Find where the given text appears and provide that cell's center as [x, y] coordinate. 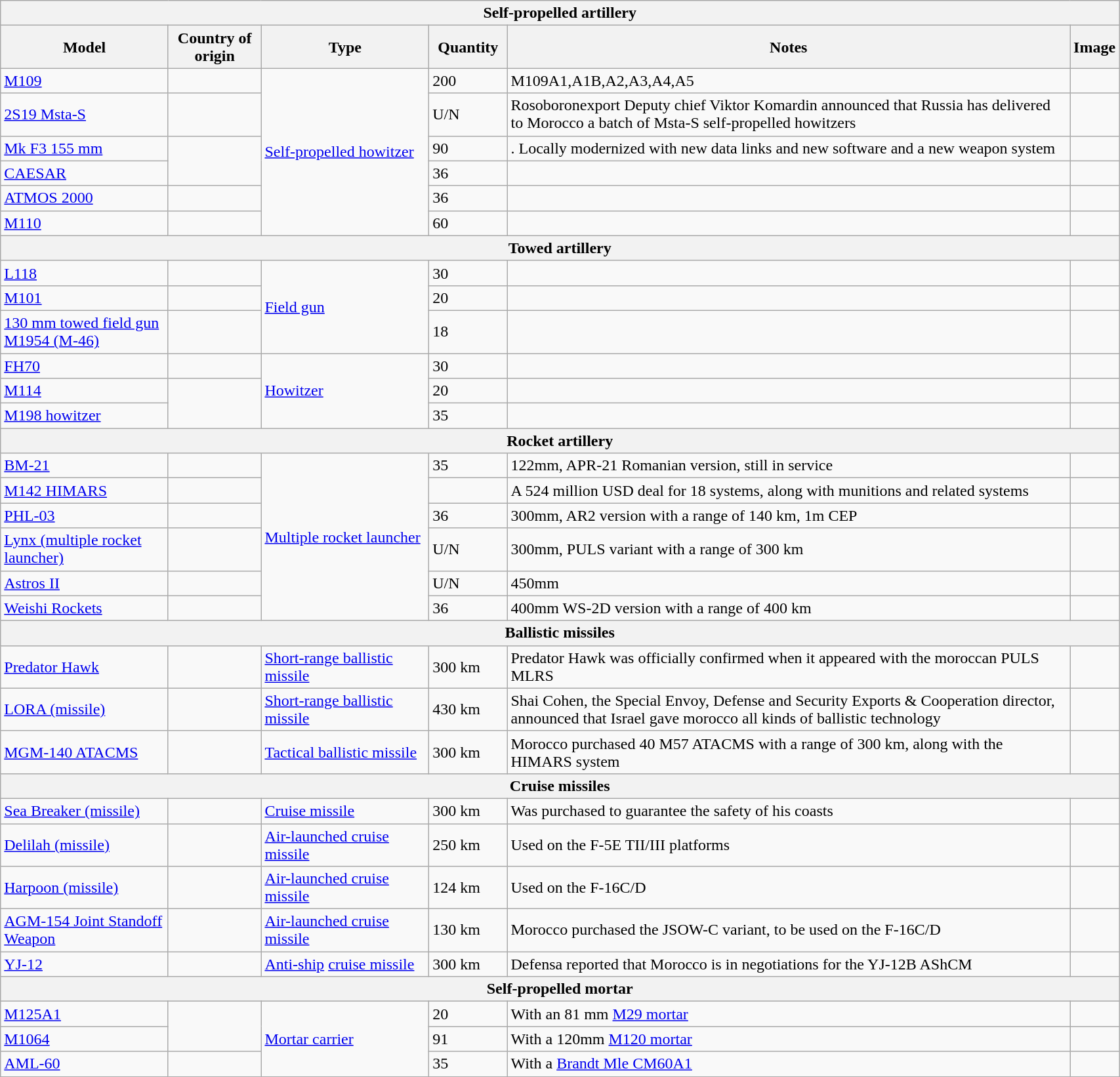
Harpoon (missile) [85, 888]
450mm [789, 583]
300mm, AR2 version with a range of 140 km, 1m CEP [789, 516]
YJ-12 [85, 964]
With a 120mm M120 mortar [789, 1039]
Defensa reported that Morocco is in negotiations for the YJ-12B AShCM [789, 964]
Cruise missiles [560, 786]
60 [468, 223]
Weishi Rockets [85, 608]
Mk F3 155 mm [85, 148]
Delilah (missile) [85, 845]
90 [468, 148]
122mm, APR-21 Romanian version, still in service [789, 466]
Morocco purchased the JSOW-C variant, to be used on the F-16C/D [789, 930]
300mm, PULS variant with a range of 300 km [789, 550]
With an 81 mm M29 mortar [789, 1014]
L118 [85, 273]
Type [345, 47]
FH70 [85, 365]
200 [468, 81]
M198 howitzer [85, 416]
BM-21 [85, 466]
130 km [468, 930]
130 mm towed field gun M1954 (M-46) [85, 332]
M110 [85, 223]
Sea Breaker (missile) [85, 811]
Self-propelled mortar [560, 989]
Used on the F-5E TII/III platforms [789, 845]
AGM-154 Joint Standoff Weapon [85, 930]
Rosoboronexport Deputy chief Viktor Komardin announced that Russia has delivered to Morocco a batch of Msta-S self-propelled howitzers [789, 114]
430 km [468, 710]
Towed artillery [560, 248]
2S19 Msta-S [85, 114]
Was purchased to guarantee the safety of his coasts [789, 811]
. Locally modernized with new data links and new software and a new weapon system [789, 148]
Notes [789, 47]
CAESAR [85, 173]
LORA (missile) [85, 710]
Image [1094, 47]
Model [85, 47]
Predator Hawk was officially confirmed when it appeared with the moroccan PULS MLRS [789, 666]
18 [468, 332]
Anti-ship cruise missile [345, 964]
PHL-03 [85, 516]
91 [468, 1039]
M109A1,A1B,A2,A3,A4,A5 [789, 81]
M109 [85, 81]
Country of origin [214, 47]
Multiple rocket launcher [345, 537]
400mm WS-2D version with a range of 400 km [789, 608]
AML-60 [85, 1064]
MGM-140 ATACMS [85, 752]
Cruise missile [345, 811]
Ballistic missiles [560, 633]
Astros II [85, 583]
250 km [468, 845]
A 524 million USD deal for 18 systems, along with munitions and related systems [789, 491]
With a Brandt Mle CM60A1 [789, 1064]
Lynx (multiple rocket launcher) [85, 550]
ATMOS 2000 [85, 198]
Howitzer [345, 390]
M142 HIMARS [85, 491]
Tactical ballistic missile [345, 752]
M125A1 [85, 1014]
Quantity [468, 47]
Morocco purchased 40 M57 ATACMS with a range of 300 km, along with the HIMARS system [789, 752]
Used on the F-16C/D [789, 888]
M1064 [85, 1039]
Field gun [345, 307]
M114 [85, 391]
Mortar carrier [345, 1039]
Self-propelled artillery [560, 13]
Rocket artillery [560, 441]
Self-propelled howitzer [345, 152]
124 km [468, 888]
Predator Hawk [85, 666]
M101 [85, 298]
